Detect which cell encompasses the target text, then output its (X, Y) center coordinate. 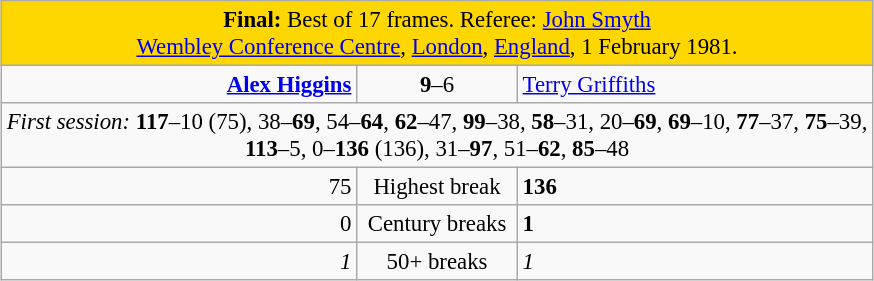
0 (179, 224)
First session: 117–10 (75), 38–69, 54–64, 62–47, 99–38, 58–31, 20–69, 69–10, 77–37, 75–39, 113–5, 0–136 (136), 31–97, 51–62, 85–48 (437, 136)
Highest break (438, 187)
9–6 (438, 85)
Terry Griffiths (695, 85)
Final: Best of 17 frames. Referee: John SmythWembley Conference Centre, London, England, 1 February 1981. (437, 34)
50+ breaks (438, 262)
Century breaks (438, 224)
75 (179, 187)
136 (695, 187)
Alex Higgins (179, 85)
